Scan for the cell matching the given text and deliver its [x, y] coordinate at center. 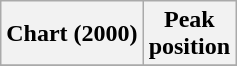
Chart (2000) [72, 34]
Peakposition [189, 34]
